Return [x, y] of the center of cell containing provided text 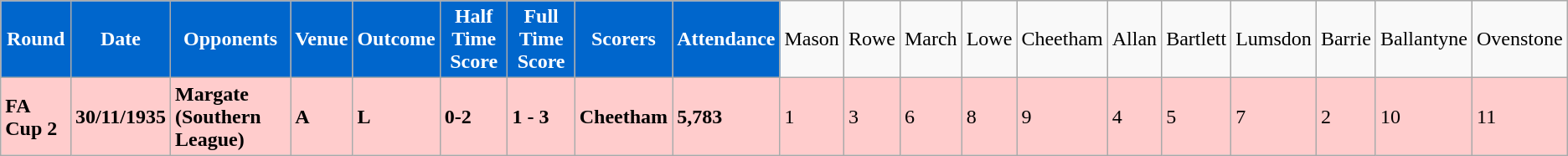
4 [1134, 117]
5,783 [726, 117]
Lowe [989, 39]
7 [1274, 117]
Half Time Score [474, 39]
Attendance [726, 39]
Ovenstone [1519, 39]
9 [1062, 117]
3 [871, 117]
0-2 [474, 117]
6 [931, 117]
1 - 3 [541, 117]
5 [1196, 117]
Bartlett [1196, 39]
1 [812, 117]
A [322, 117]
L [396, 117]
FA Cup 2 [36, 117]
Round [36, 39]
Date [121, 39]
11 [1519, 117]
Margate (Southern League) [230, 117]
30/11/1935 [121, 117]
Full Time Score [541, 39]
Allan [1134, 39]
Opponents [230, 39]
Venue [322, 39]
8 [989, 117]
Barrie [1345, 39]
10 [1424, 117]
2 [1345, 117]
Scorers [623, 39]
Outcome [396, 39]
Lumsdon [1274, 39]
March [931, 39]
Mason [812, 39]
Rowe [871, 39]
Ballantyne [1424, 39]
